Output the (x, y) coordinate of the center of the cell containing the given text.  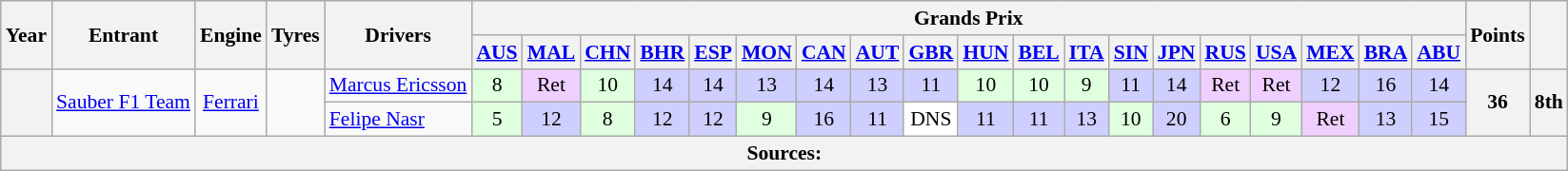
CAN (824, 52)
ITA (1087, 52)
Engine (230, 34)
MON (767, 52)
MEX (1330, 52)
Marcus Ericsson (398, 85)
BEL (1038, 52)
15 (1439, 120)
SIN (1131, 52)
RUS (1226, 52)
20 (1177, 120)
Grands Prix (968, 18)
Tyres (295, 34)
BRA (1386, 52)
DNS (931, 120)
Year (27, 34)
HUN (985, 52)
CHN (607, 52)
USA (1276, 52)
GBR (931, 52)
Points (1498, 34)
Sources: (784, 154)
ABU (1439, 52)
Entrant (124, 34)
Ferrari (230, 103)
Sauber F1 Team (124, 103)
Drivers (398, 34)
MAL (551, 52)
JPN (1177, 52)
BHR (663, 52)
Felipe Nasr (398, 120)
ESP (713, 52)
36 (1498, 103)
8th (1549, 103)
AUS (497, 52)
5 (497, 120)
AUT (878, 52)
6 (1226, 120)
